Search for the cell housing the specified text and yield its (x, y) center coordinate. 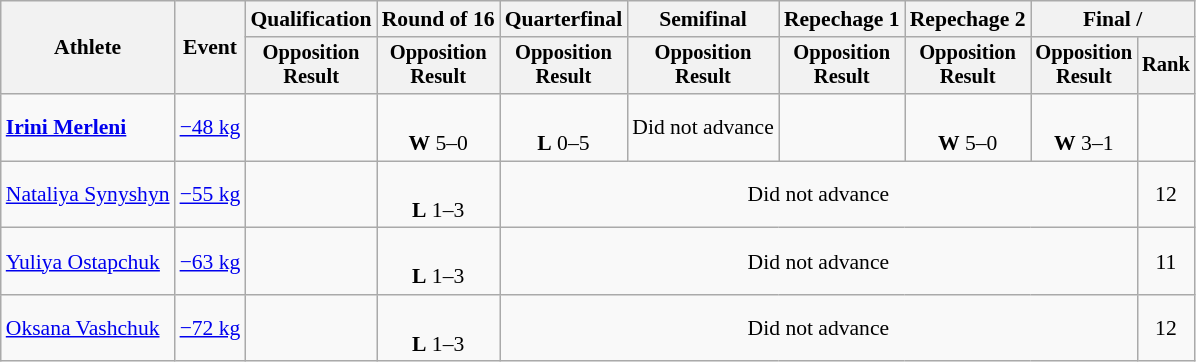
Quarterfinal (564, 19)
Repechage 2 (968, 19)
W 3–1 (1084, 128)
Round of 16 (438, 19)
Semifinal (703, 19)
−48 kg (210, 128)
Event (210, 48)
Qualification (310, 19)
Final / (1112, 19)
Irini Merleni (88, 128)
L 0–5 (564, 128)
Nataliya Synyshyn (88, 194)
Athlete (88, 48)
Rank (1166, 66)
Yuliya Ostapchuk (88, 262)
11 (1166, 262)
Oksana Vashchuk (88, 328)
Repechage 1 (842, 19)
−72 kg (210, 328)
−63 kg (210, 262)
−55 kg (210, 194)
